Scan for the cell matching the given text and deliver its [X, Y] coordinate at center. 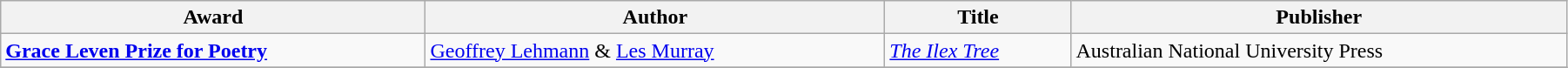
Award [213, 17]
The Ilex Tree [978, 51]
Publisher [1319, 17]
Geoffrey Lehmann & Les Murray [655, 51]
Grace Leven Prize for Poetry [213, 51]
Title [978, 17]
Australian National University Press [1319, 51]
Author [655, 17]
